Scan for the cell matching the given text and deliver its (X, Y) coordinate at center. 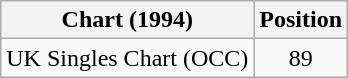
Position (301, 20)
UK Singles Chart (OCC) (128, 58)
Chart (1994) (128, 20)
89 (301, 58)
